From the cell containing the given text, extract its center point as (x, y) coordinate. 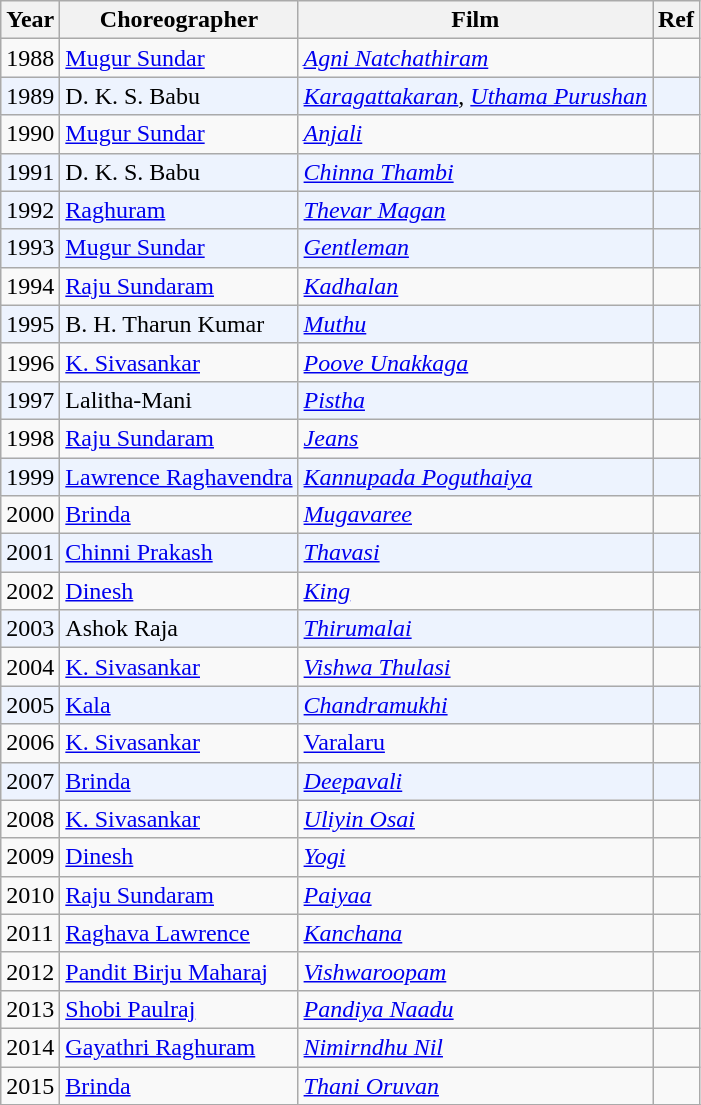
2012 (30, 971)
Pandit Birju Maharaj (179, 971)
Poove Unakkaga (475, 362)
1991 (30, 172)
2015 (30, 1085)
Varalaru (475, 743)
2000 (30, 515)
Pistha (475, 400)
Kannupada Poguthaiya (475, 477)
Thirumalai (475, 629)
B. H. Tharun Kumar (179, 324)
1990 (30, 134)
Gayathri Raghuram (179, 1047)
2003 (30, 629)
1992 (30, 210)
Thani Oruvan (475, 1085)
Gentleman (475, 248)
1997 (30, 400)
Anjali (475, 134)
2008 (30, 819)
Agni Natchathiram (475, 58)
Thevar Magan (475, 210)
Nimirndhu Nil (475, 1047)
Chinna Thambi (475, 172)
Jeans (475, 438)
Mugavaree (475, 515)
Choreographer (179, 20)
2004 (30, 667)
1989 (30, 96)
King (475, 591)
2006 (30, 743)
Paiyaa (475, 895)
Pandiya Naadu (475, 1009)
Yogi (475, 857)
Chandramukhi (475, 705)
Kanchana (475, 933)
2010 (30, 895)
Kadhalan (475, 286)
1996 (30, 362)
Shobi Paulraj (179, 1009)
1999 (30, 477)
2011 (30, 933)
1995 (30, 324)
2013 (30, 1009)
2002 (30, 591)
Vishwa Thulasi (475, 667)
2005 (30, 705)
Vishwaroopam (475, 971)
1998 (30, 438)
2007 (30, 781)
Uliyin Osai (475, 819)
Ref (676, 20)
Ashok Raja (179, 629)
Muthu (475, 324)
1993 (30, 248)
Thavasi (475, 553)
Karagattakaran, Uthama Purushan (475, 96)
Deepavali (475, 781)
2014 (30, 1047)
1994 (30, 286)
Raghuram (179, 210)
2001 (30, 553)
Film (475, 20)
Year (30, 20)
2009 (30, 857)
Kala (179, 705)
Lawrence Raghavendra (179, 477)
1988 (30, 58)
Chinni Prakash (179, 553)
Lalitha-Mani (179, 400)
Raghava Lawrence (179, 933)
